Identify which cell holds the provided text, then report its [X, Y] central coordinate. 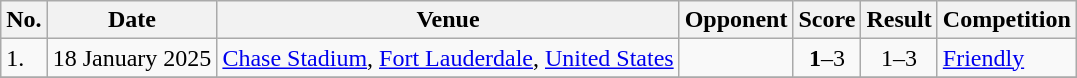
18 January 2025 [132, 58]
Competition [1006, 20]
Chase Stadium, Fort Lauderdale, United States [448, 58]
Venue [448, 20]
Score [827, 20]
Opponent [736, 20]
Date [132, 20]
No. [24, 20]
Friendly [1006, 58]
Result [899, 20]
1. [24, 58]
